Determine the (x, y) coordinate at the center of the cell enclosing the given text.  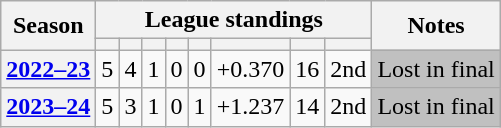
Notes (436, 26)
3 (130, 107)
League standings (234, 20)
16 (308, 69)
Season (48, 26)
2023–24 (48, 107)
4 (130, 69)
+0.370 (250, 69)
+1.237 (250, 107)
14 (308, 107)
2022–23 (48, 69)
